For the text-containing cell, return its midpoint in [X, Y] coordinate format. 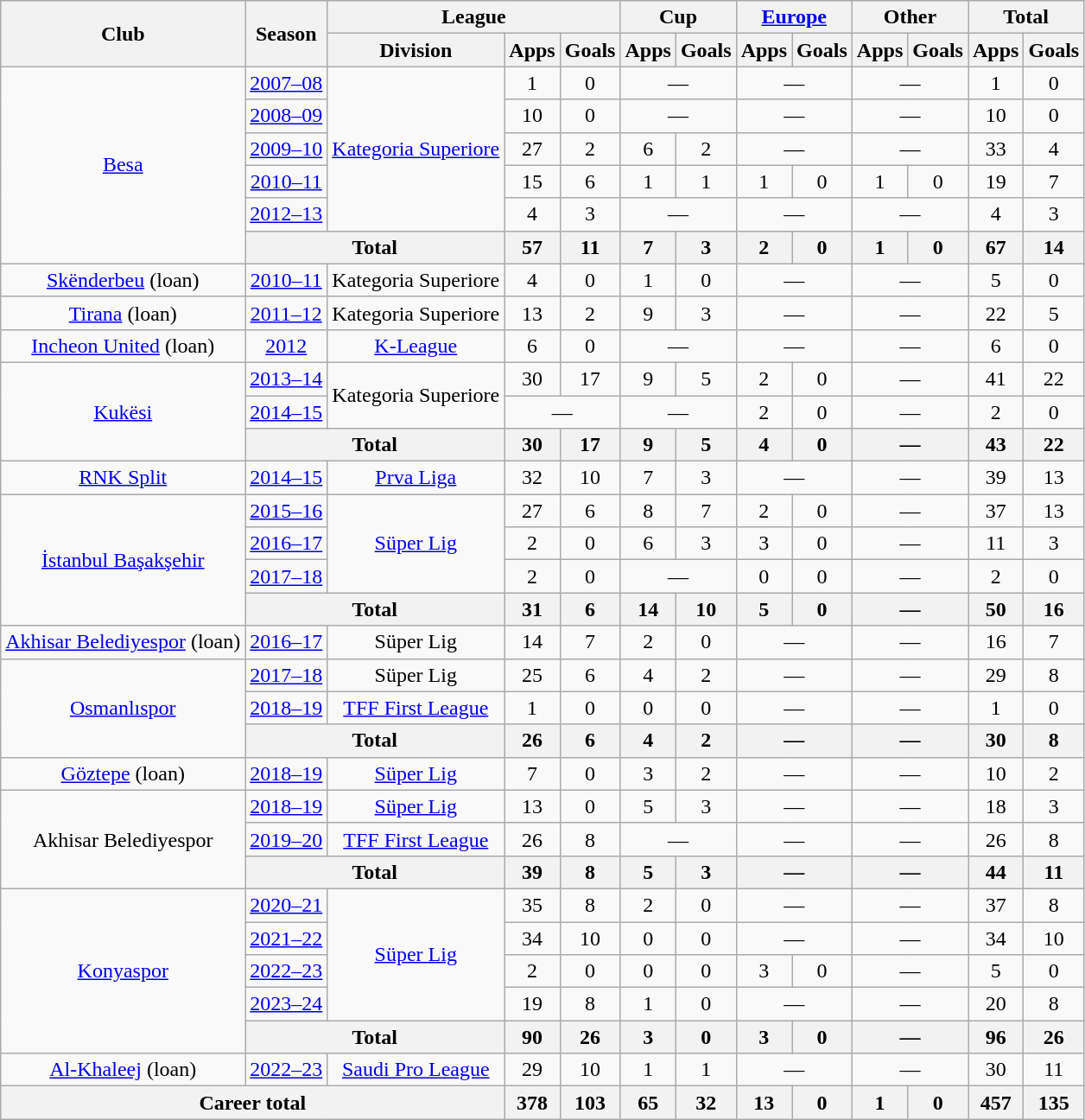
RNK Split [123, 478]
League [473, 17]
96 [995, 1037]
43 [995, 445]
25 [532, 675]
Kukësi [123, 411]
Season [287, 34]
Akhisar Belediyespor (loan) [123, 642]
Cup [678, 17]
Osmanlıspor [123, 708]
90 [532, 1037]
2009–10 [287, 149]
18 [995, 806]
67 [995, 247]
Career total [252, 1103]
Club [123, 34]
35 [532, 905]
2013–14 [287, 379]
2020–21 [287, 905]
135 [1054, 1103]
44 [995, 872]
Incheon United (loan) [123, 346]
Tirana (loan) [123, 313]
Skënderbeu (loan) [123, 280]
Besa [123, 165]
Other [910, 17]
2021–22 [287, 938]
20 [995, 1004]
İstanbul Başakşehir [123, 560]
Europe [794, 17]
103 [590, 1103]
2019–20 [287, 839]
Al-Khaleej (loan) [123, 1070]
2023–24 [287, 1004]
41 [995, 379]
65 [648, 1103]
33 [995, 149]
2012 [287, 346]
50 [995, 609]
2008–09 [287, 116]
Göztepe (loan) [123, 773]
2012–13 [287, 214]
2015–16 [287, 511]
2007–08 [287, 83]
457 [995, 1103]
Prva Liga [416, 478]
K-League [416, 346]
Konyaspor [123, 970]
15 [532, 181]
Saudi Pro League [416, 1070]
31 [532, 609]
378 [532, 1103]
57 [532, 247]
Akhisar Belediyespor [123, 839]
2011–12 [287, 313]
Division [416, 50]
